Output the (x, y) coordinate of the center of the cell containing the given text.  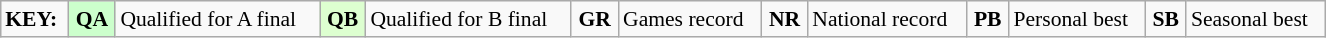
NR (784, 19)
Qualified for B final (468, 19)
Personal best (1076, 19)
SB (1166, 19)
QB (342, 19)
GR (594, 19)
National record (887, 19)
Qualified for A final (218, 19)
Games record (690, 19)
QA (92, 19)
Seasonal best (1256, 19)
PB (988, 19)
KEY: (34, 19)
